Determine the (X, Y) coordinate at the center of the cell enclosing the given text.  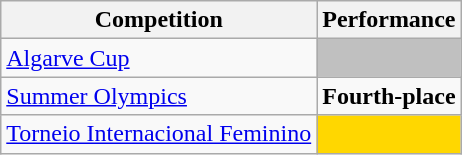
Algarve Cup (159, 58)
Fourth-place (389, 96)
Summer Olympics (159, 96)
Torneio Internacional Feminino (159, 134)
Competition (159, 20)
Performance (389, 20)
